Detect which cell encompasses the target text, then output its (x, y) center coordinate. 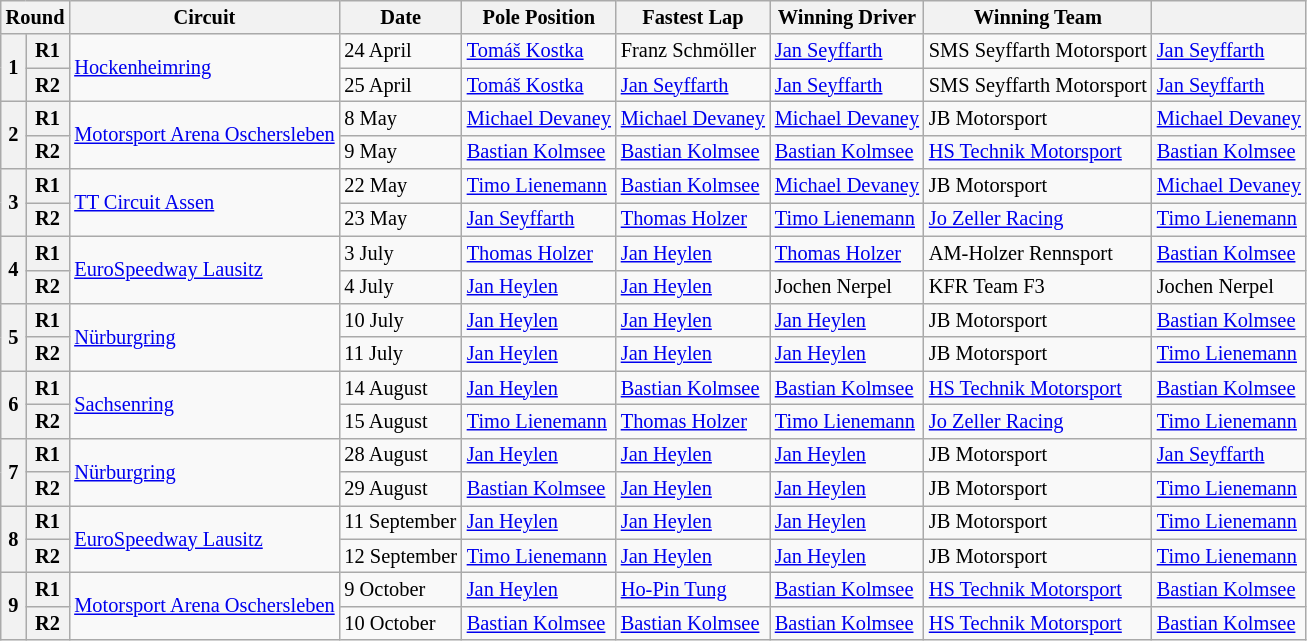
28 August (400, 455)
15 August (400, 421)
Franz Schmöller (693, 51)
KFR Team F3 (1038, 287)
22 May (400, 186)
14 August (400, 388)
Circuit (204, 17)
11 September (400, 522)
3 July (400, 253)
2 (14, 134)
9 October (400, 589)
AM-Holzer Rennsport (1038, 253)
Date (400, 17)
TT Circuit Assen (204, 202)
29 August (400, 489)
24 April (400, 51)
23 May (400, 219)
10 July (400, 320)
Winning Team (1038, 17)
10 October (400, 623)
Round (36, 17)
9 (14, 606)
3 (14, 202)
Sachsenring (204, 404)
25 April (400, 85)
4 (14, 270)
9 May (400, 152)
5 (14, 336)
Pole Position (539, 17)
Ho-Pin Tung (693, 589)
12 September (400, 556)
1 (14, 68)
11 July (400, 354)
7 (14, 472)
6 (14, 404)
Hockenheimring (204, 68)
Winning Driver (847, 17)
8 May (400, 118)
Fastest Lap (693, 17)
8 (14, 538)
4 July (400, 287)
